Detect which cell encompasses the target text, then output its (X, Y) center coordinate. 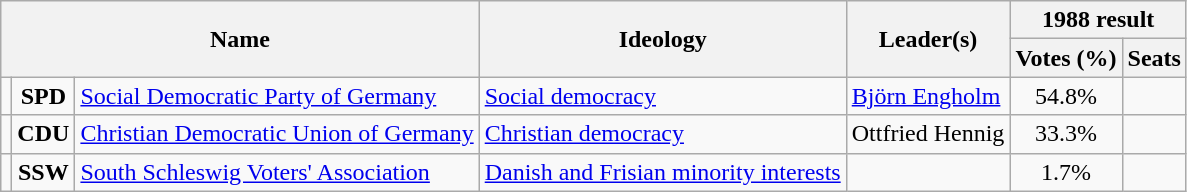
Social democracy (662, 96)
Danish and Frisian minority interests (662, 172)
Leader(s) (928, 39)
South Schleswig Voters' Association (277, 172)
1988 result (1098, 20)
Votes (%) (1066, 58)
CDU (44, 134)
SPD (44, 96)
SSW (44, 172)
Ottfried Hennig (928, 134)
33.3% (1066, 134)
54.8% (1066, 96)
Christian Democratic Union of Germany (277, 134)
1.7% (1066, 172)
Name (240, 39)
Social Democratic Party of Germany (277, 96)
Seats (1154, 58)
Björn Engholm (928, 96)
Christian democracy (662, 134)
Ideology (662, 39)
